Pinpoint the cell where the given text exists, returning its [X, Y] midpoint coordinate. 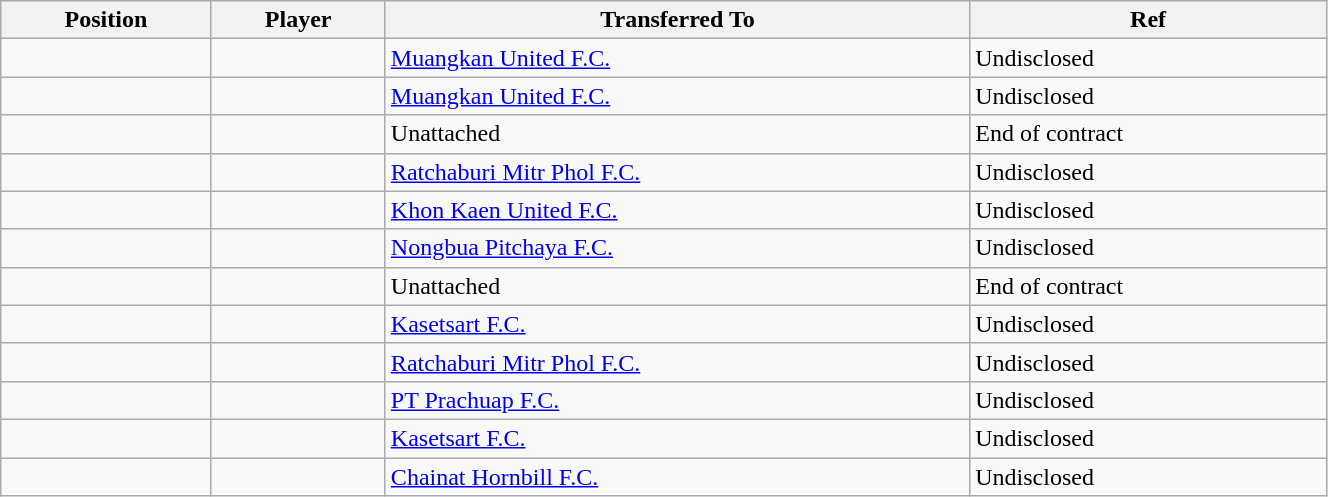
Nongbua Pitchaya F.C. [677, 248]
Player [298, 20]
Transferred To [677, 20]
PT Prachuap F.C. [677, 400]
Khon Kaen United F.C. [677, 210]
Position [106, 20]
Chainat Hornbill F.C. [677, 477]
Ref [1148, 20]
